For the text-containing cell, return its midpoint in [X, Y] coordinate format. 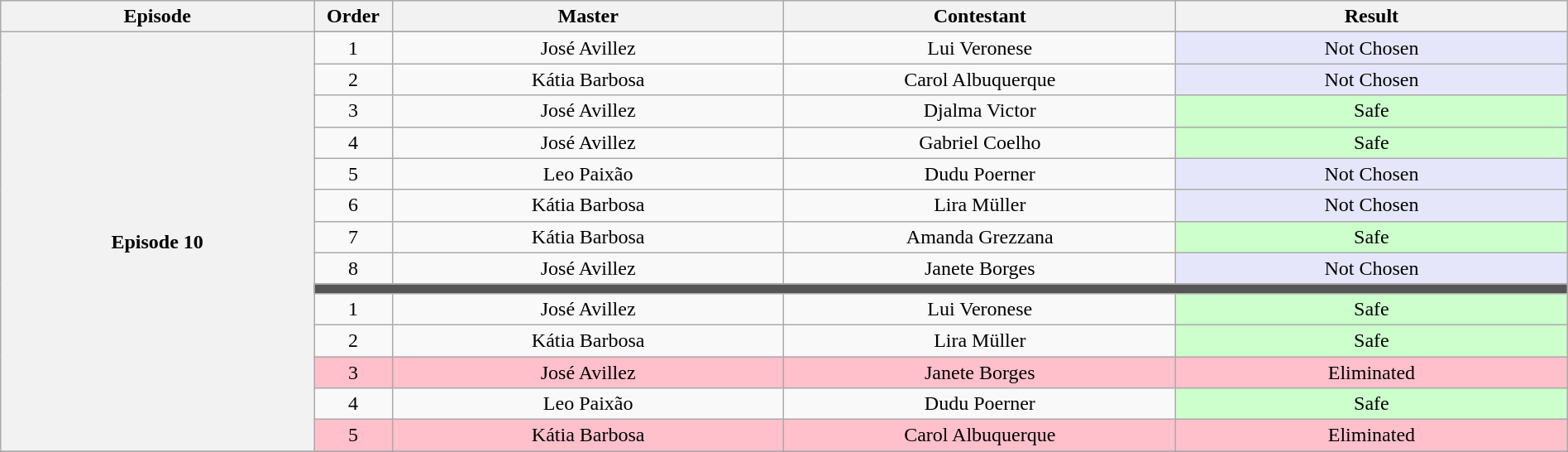
Episode 10 [157, 242]
Episode [157, 17]
7 [354, 237]
6 [354, 205]
Contestant [980, 17]
8 [354, 268]
Djalma Victor [980, 111]
Gabriel Coelho [980, 142]
Amanda Grezzana [980, 237]
Master [588, 17]
Order [354, 17]
Result [1372, 17]
